Identify which cell holds the provided text, then report its [X, Y] central coordinate. 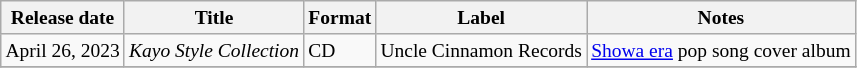
April 26, 2023 [63, 50]
Title [214, 18]
Label [482, 18]
Release date [63, 18]
Showa era pop song cover album [722, 50]
Kayo Style Collection [214, 50]
Uncle Cinnamon Records [482, 50]
CD [340, 50]
Notes [722, 18]
Format [340, 18]
